Find where the given text appears and provide that cell's center as (X, Y) coordinate. 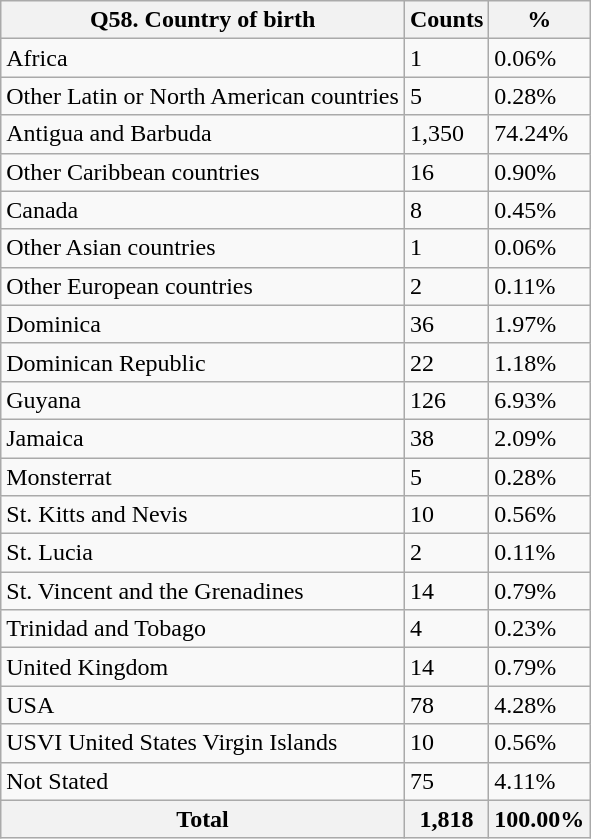
USVI United States Virgin Islands (203, 743)
Dominican Republic (203, 362)
1.97% (540, 324)
78 (446, 705)
Total (203, 819)
4 (446, 629)
2.09% (540, 438)
Antigua and Barbuda (203, 134)
75 (446, 781)
Not Stated (203, 781)
USA (203, 705)
Dominica (203, 324)
1,818 (446, 819)
0.90% (540, 172)
6.93% (540, 400)
126 (446, 400)
1.18% (540, 362)
Other Caribbean countries (203, 172)
74.24% (540, 134)
0.45% (540, 210)
Q58. Country of birth (203, 20)
Other Latin or North American countries (203, 96)
100.00% (540, 819)
St. Lucia (203, 553)
Other European countries (203, 286)
St. Vincent and the Grenadines (203, 591)
38 (446, 438)
0.23% (540, 629)
Counts (446, 20)
1,350 (446, 134)
Africa (203, 58)
Guyana (203, 400)
United Kingdom (203, 667)
4.11% (540, 781)
16 (446, 172)
St. Kitts and Nevis (203, 515)
Jamaica (203, 438)
Trinidad and Tobago (203, 629)
% (540, 20)
Canada (203, 210)
Other Asian countries (203, 248)
22 (446, 362)
8 (446, 210)
Monsterrat (203, 477)
36 (446, 324)
4.28% (540, 705)
